Capture the cell that displays the provided text and extract its [X, Y] central coordinate. 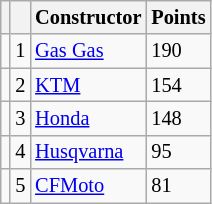
Husqvarna [88, 152]
Honda [88, 118]
1 [20, 51]
KTM [88, 85]
95 [178, 152]
5 [20, 186]
Points [178, 17]
190 [178, 51]
148 [178, 118]
4 [20, 152]
2 [20, 85]
Constructor [88, 17]
3 [20, 118]
Gas Gas [88, 51]
81 [178, 186]
CFMoto [88, 186]
154 [178, 85]
